Provide the [x, y] coordinate of the cell's center where the given text is located.  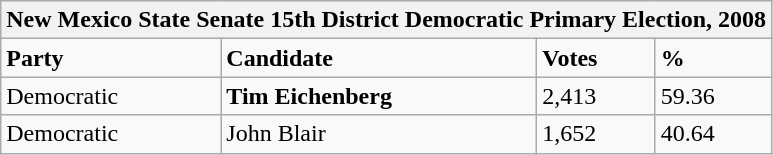
59.36 [713, 96]
John Blair [379, 134]
Candidate [379, 58]
2,413 [596, 96]
Tim Eichenberg [379, 96]
1,652 [596, 134]
Votes [596, 58]
New Mexico State Senate 15th District Democratic Primary Election, 2008 [386, 20]
% [713, 58]
40.64 [713, 134]
Party [111, 58]
